Pinpoint the cell where the given text exists, returning its (x, y) midpoint coordinate. 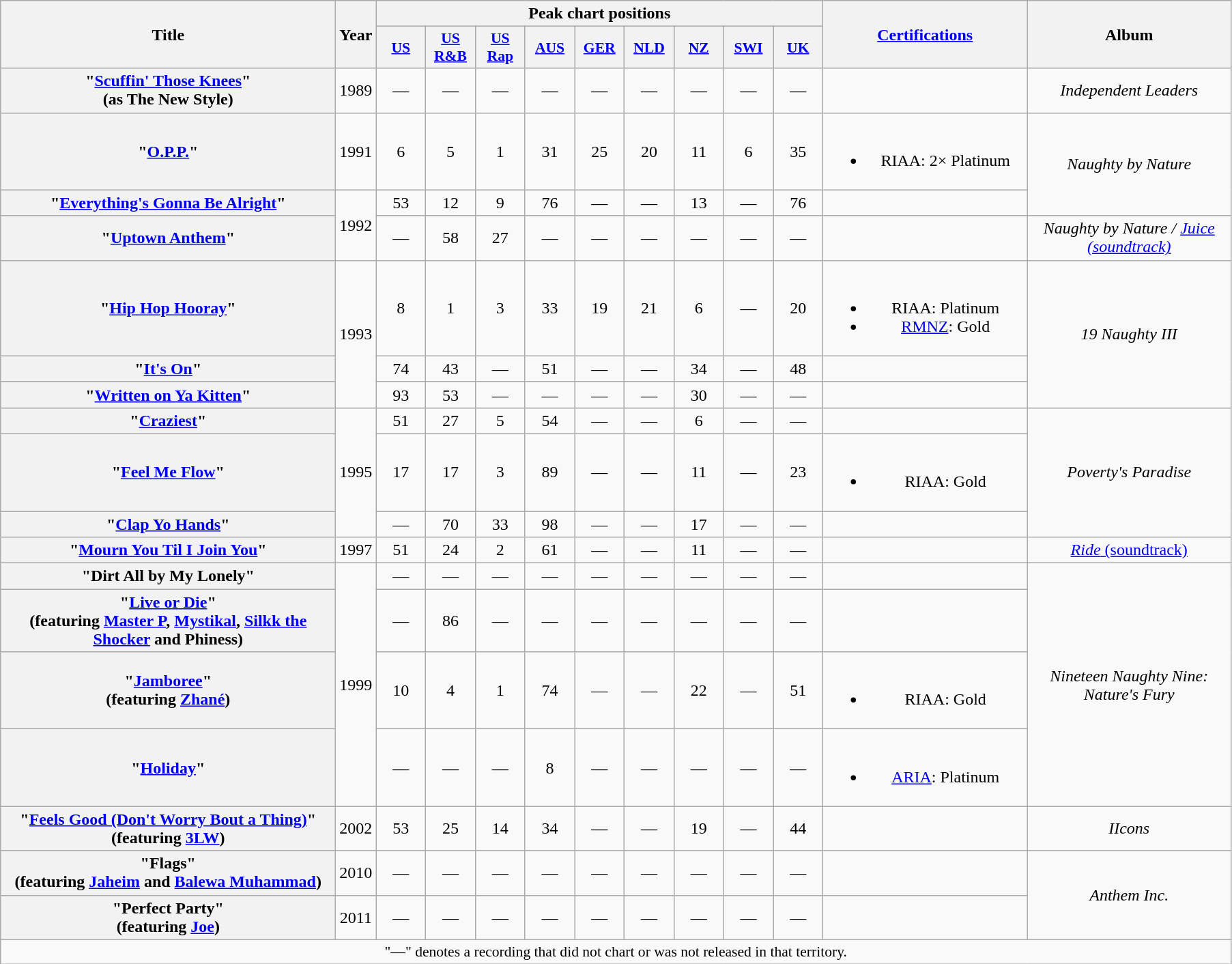
1997 (356, 550)
"Craziest" (168, 421)
USRap (500, 48)
22 (699, 691)
2011 (356, 918)
Independent Leaders (1129, 90)
Anthem Inc. (1129, 895)
43 (450, 369)
"Hip Hop Hooray" (168, 308)
"Dirt All by My Lonely" (168, 576)
"Jamboree"(featuring Zhané) (168, 691)
"Live or Die"(featuring Master P, Mystikal, Silkk the Shocker and Phiness) (168, 621)
24 (450, 550)
4 (450, 691)
10 (401, 691)
9 (500, 203)
1992 (356, 225)
"Written on Ya Kitten" (168, 395)
31 (550, 152)
"Flags"(featuring Jaheim and Balewa Muhammad) (168, 873)
"Feels Good (Don't Worry Bout a Thing)"(featuring 3LW) (168, 829)
Poverty's Paradise (1129, 472)
1993 (356, 334)
Naughty by Nature (1129, 164)
70 (450, 524)
RIAA: PlatinumRMNZ: Gold (926, 308)
Certifications (926, 34)
"Feel Me Flow" (168, 472)
Title (168, 34)
"Perfect Party"(featuring Joe) (168, 918)
ARIA: Platinum (926, 767)
93 (401, 395)
AUS (550, 48)
98 (550, 524)
"Mourn You Til I Join You" (168, 550)
86 (450, 621)
2010 (356, 873)
23 (799, 472)
21 (650, 308)
12 (450, 203)
SWI (748, 48)
GER (599, 48)
"Everything's Gonna Be Alright" (168, 203)
"Clap Yo Hands" (168, 524)
1995 (356, 472)
1999 (356, 685)
13 (699, 203)
48 (799, 369)
Nineteen Naughty Nine: Nature's Fury (1129, 685)
Album (1129, 34)
61 (550, 550)
US (401, 48)
Peak chart positions (599, 14)
NZ (699, 48)
89 (550, 472)
30 (699, 395)
19 Naughty III (1129, 334)
IIcons (1129, 829)
54 (550, 421)
USR&B (450, 48)
58 (450, 238)
35 (799, 152)
14 (500, 829)
NLD (650, 48)
2002 (356, 829)
"Uptown Anthem" (168, 238)
44 (799, 829)
UK (799, 48)
"O.P.P." (168, 152)
Naughty by Nature / Juice (soundtrack) (1129, 238)
1989 (356, 90)
"It's On" (168, 369)
Ride (soundtrack) (1129, 550)
"—" denotes a recording that did not chart or was not released in that territory. (616, 952)
2 (500, 550)
Year (356, 34)
"Scuffin' Those Knees"(as The New Style) (168, 90)
1991 (356, 152)
RIAA: 2× Platinum (926, 152)
"Holiday" (168, 767)
